Provide the [x, y] coordinate of the cell's center where the given text is located.  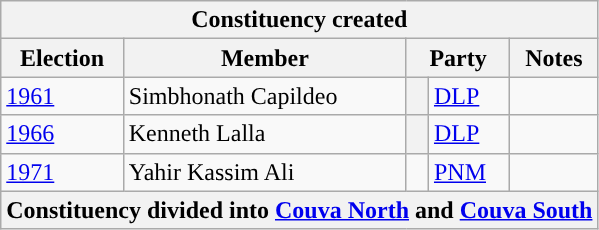
1966 [62, 134]
Constituency divided into Couva North and Couva South [300, 210]
Simbhonath Capildeo [264, 96]
Member [264, 58]
1961 [62, 96]
Yahir Kassim Ali [264, 172]
1971 [62, 172]
PNM [468, 172]
Election [62, 58]
Party [458, 58]
Constituency created [300, 20]
Notes [554, 58]
Kenneth Lalla [264, 134]
